Extract the (x, y) coordinate from the center of the cell holding the provided text.  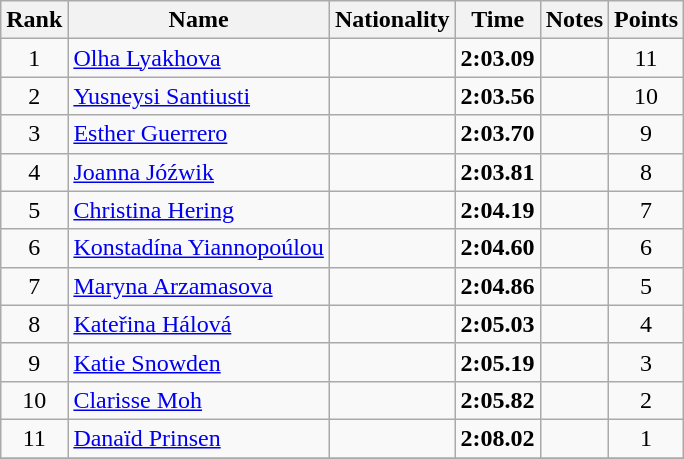
Esther Guerrero (198, 134)
Clarisse Moh (198, 400)
2:04.60 (498, 248)
Maryna Arzamasova (198, 286)
2:05.82 (498, 400)
2:04.86 (498, 286)
2:05.03 (498, 324)
2:03.09 (498, 58)
Rank (34, 20)
2:03.81 (498, 172)
Points (646, 20)
2:04.19 (498, 210)
Danaïd Prinsen (198, 438)
2:05.19 (498, 362)
Name (198, 20)
2:03.70 (498, 134)
2:03.56 (498, 96)
Olha Lyakhova (198, 58)
Joanna Jóźwik (198, 172)
Konstadína Yiannopoúlou (198, 248)
2:08.02 (498, 438)
Notes (574, 20)
Yusneysi Santiusti (198, 96)
Nationality (392, 20)
Kateřina Hálová (198, 324)
Katie Snowden (198, 362)
Time (498, 20)
Christina Hering (198, 210)
